Find where the given text appears and provide that cell's center as [x, y] coordinate. 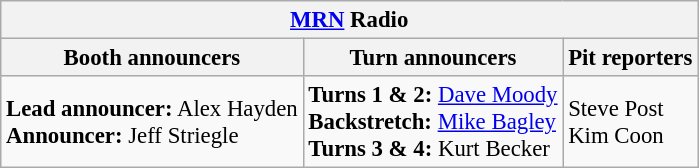
Turns 1 & 2: Dave MoodyBackstretch: Mike BagleyTurns 3 & 4: Kurt Becker [433, 122]
Turn announcers [433, 58]
Booth announcers [152, 58]
Lead announcer: Alex HaydenAnnouncer: Jeff Striegle [152, 122]
Steve PostKim Coon [630, 122]
Pit reporters [630, 58]
MRN Radio [350, 20]
